Determine the (x, y) coordinate at the center of the cell enclosing the given text.  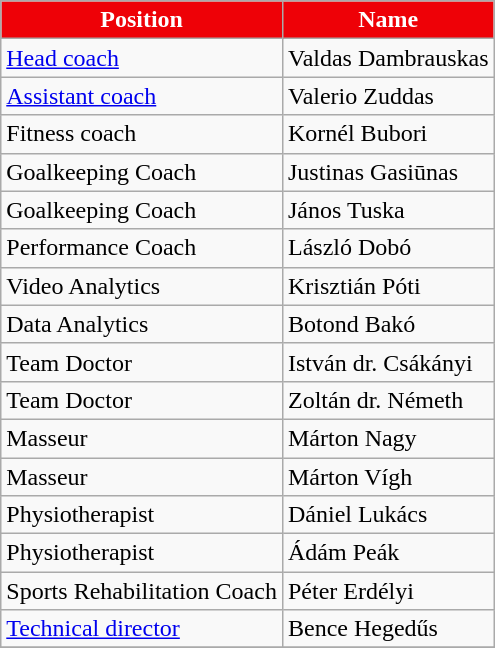
Sports Rehabilitation Coach (142, 591)
László Dobó (388, 248)
János Tuska (388, 210)
Performance Coach (142, 248)
Valerio Zuddas (388, 96)
Ádám Peák (388, 553)
Dániel Lukács (388, 515)
István dr. Csákányi (388, 362)
Krisztián Póti (388, 286)
Technical director (142, 629)
Name (388, 20)
Head coach (142, 58)
Assistant coach (142, 96)
Kornél Bubori (388, 134)
Botond Bakó (388, 324)
Márton Vígh (388, 477)
Valdas Dambrauskas (388, 58)
Fitness coach (142, 134)
Justinas Gasiūnas (388, 172)
Zoltán dr. Németh (388, 400)
Péter Erdélyi (388, 591)
Position (142, 20)
Márton Nagy (388, 438)
Video Analytics (142, 286)
Data Analytics (142, 324)
Bence Hegedűs (388, 629)
